Capture the cell that displays the provided text and extract its (x, y) central coordinate. 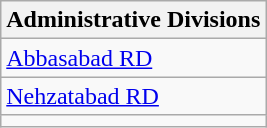
Abbasabad RD (134, 58)
Nehzatabad RD (134, 96)
Administrative Divisions (134, 20)
